Output the [x, y] coordinate of the center of the cell containing the given text.  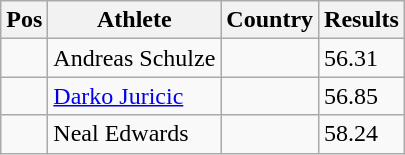
56.31 [362, 58]
56.85 [362, 96]
Andreas Schulze [134, 58]
Darko Juricic [134, 96]
Athlete [134, 20]
Results [362, 20]
Neal Edwards [134, 134]
Pos [24, 20]
Country [270, 20]
58.24 [362, 134]
